Return [x, y] of the center of cell containing provided text 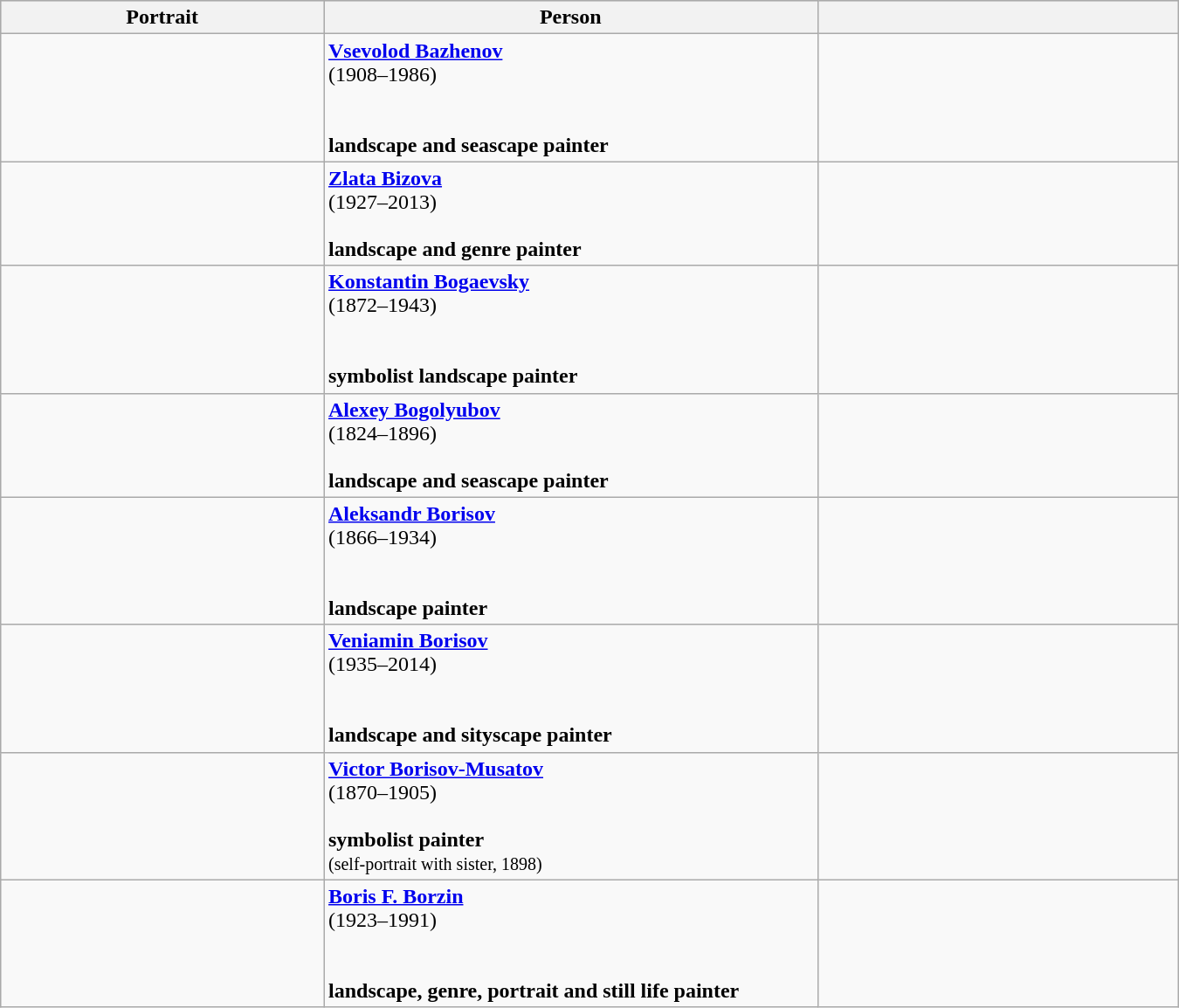
Alexey Bogolyubov (1824–1896)landscape and seascape painter [570, 445]
Vsevolod Bazhenov (1908–1986)landscape and seascape painter [570, 98]
Aleksandr Borisov(1866–1934)landscape painter [570, 561]
Zlata Bizova (1927–2013)landscape and genre painter [570, 213]
Konstantin Bogaevsky(1872–1943)symbolist landscape painter [570, 329]
Victor Borisov-Musatov(1870–1905)symbolist painter(self-portrait with sister, 1898) [570, 816]
Person [570, 17]
Boris F. Borzin (1923–1991)landscape, genre, portrait and still life painter [570, 943]
Portrait [162, 17]
Veniamin Borisov (1935–2014)landscape and sityscape painter [570, 688]
